Capture the cell that displays the provided text and extract its (X, Y) central coordinate. 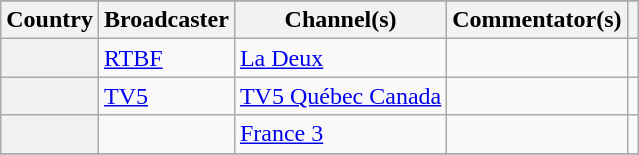
Channel(s) (340, 20)
Country (50, 20)
Broadcaster (166, 20)
RTBF (166, 58)
Commentator(s) (537, 20)
TV5 Québec Canada (340, 96)
La Deux (340, 58)
France 3 (340, 134)
TV5 (166, 96)
